Return the (x, y) coordinate for the center point of the cell that contains the specified text.  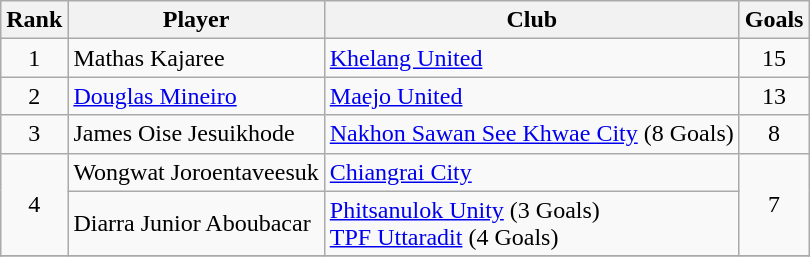
Douglas Mineiro (196, 96)
Club (532, 20)
Phitsanulok Unity (3 Goals)TPF Uttaradit (4 Goals) (532, 224)
3 (34, 134)
Mathas Kajaree (196, 58)
Rank (34, 20)
2 (34, 96)
15 (774, 58)
Khelang United (532, 58)
James Oise Jesuikhode (196, 134)
1 (34, 58)
7 (774, 204)
13 (774, 96)
Chiangrai City (532, 172)
Diarra Junior Aboubacar (196, 224)
Goals (774, 20)
Maejo United (532, 96)
Wongwat Joroentaveesuk (196, 172)
4 (34, 204)
Nakhon Sawan See Khwae City (8 Goals) (532, 134)
8 (774, 134)
Player (196, 20)
